Search for the cell housing the specified text and yield its (X, Y) center coordinate. 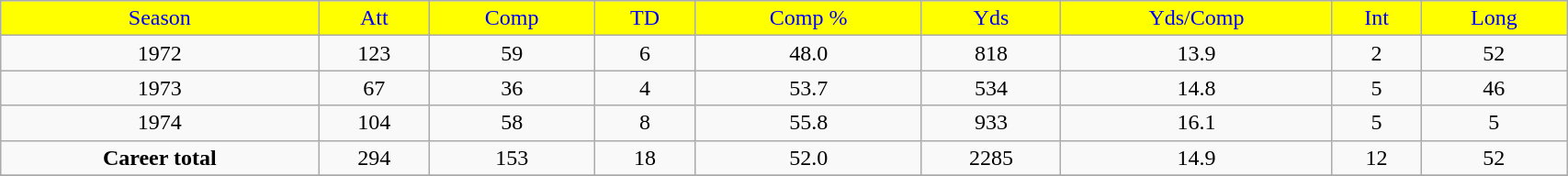
Int (1376, 18)
13.9 (1196, 53)
52.0 (808, 158)
46 (1494, 88)
14.8 (1196, 88)
933 (991, 123)
18 (645, 158)
16.1 (1196, 123)
Att (375, 18)
59 (513, 53)
Comp (513, 18)
36 (513, 88)
67 (375, 88)
1972 (160, 53)
Season (160, 18)
1973 (160, 88)
153 (513, 158)
58 (513, 123)
48.0 (808, 53)
55.8 (808, 123)
818 (991, 53)
2285 (991, 158)
Long (1494, 18)
Yds (991, 18)
534 (991, 88)
6 (645, 53)
12 (1376, 158)
Comp % (808, 18)
8 (645, 123)
4 (645, 88)
2 (1376, 53)
14.9 (1196, 158)
Yds/Comp (1196, 18)
104 (375, 123)
123 (375, 53)
TD (645, 18)
53.7 (808, 88)
1974 (160, 123)
Career total (160, 158)
294 (375, 158)
